Identify which cell holds the provided text, then report its [x, y] central coordinate. 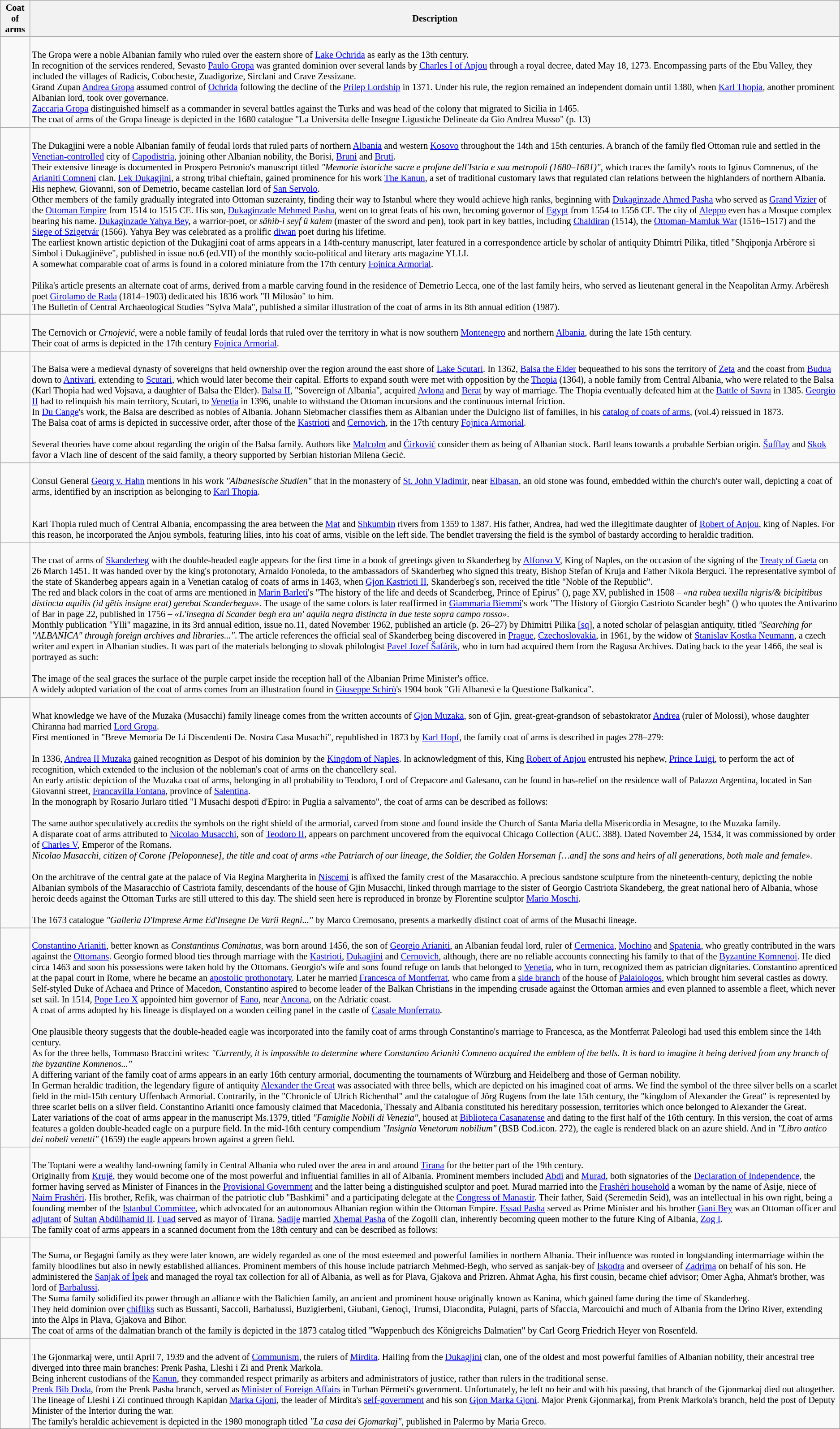
Description [435, 18]
Coat of arms [15, 18]
